For the text-containing cell, return its midpoint in [X, Y] coordinate format. 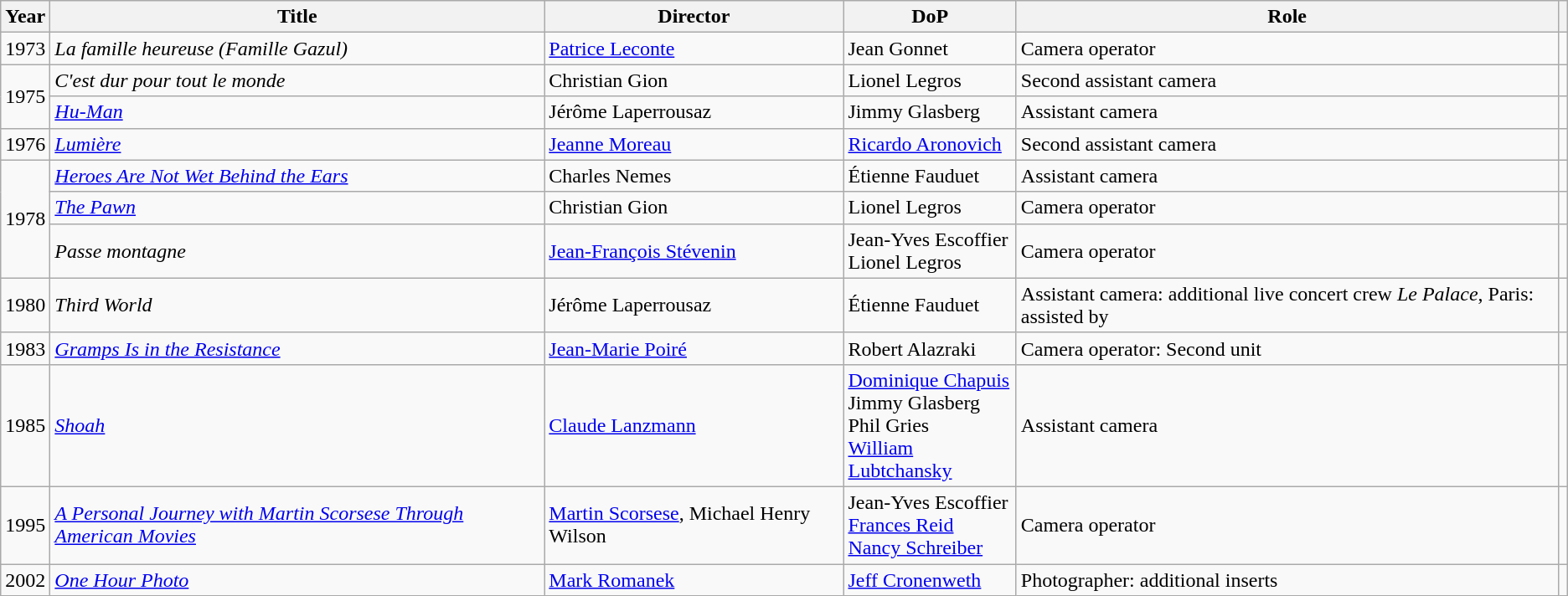
C'est dur pour tout le monde [297, 80]
1985 [25, 425]
Jean Gonnet [930, 49]
Jean-Yves EscoffierFrances ReidNancy Schreiber [930, 525]
Charles Nemes [694, 176]
Jean-Marie Poiré [694, 348]
Director [694, 17]
Jean-François Stévenin [694, 251]
Martin Scorsese, Michael Henry Wilson [694, 525]
Third World [297, 305]
1978 [25, 219]
Jean-Yves EscoffierLionel Legros [930, 251]
1980 [25, 305]
Year [25, 17]
Jimmy Glasberg [930, 112]
Dominique ChapuisJimmy GlasbergPhil GriesWilliam Lubtchansky [930, 425]
Mark Romanek [694, 580]
1976 [25, 144]
Hu-Man [297, 112]
1995 [25, 525]
Jeanne Moreau [694, 144]
Assistant camera: additional live concert crew Le Palace, Paris: assisted by [1287, 305]
One Hour Photo [297, 580]
Camera operator: Second unit [1287, 348]
1983 [25, 348]
Role [1287, 17]
Jeff Cronenweth [930, 580]
Lumière [297, 144]
A Personal Journey with Martin Scorsese Through American Movies [297, 525]
Title [297, 17]
The Pawn [297, 208]
Shoah [297, 425]
DoP [930, 17]
La famille heureuse (Famille Gazul) [297, 49]
Photographer: additional inserts [1287, 580]
Robert Alazraki [930, 348]
Patrice Leconte [694, 49]
1975 [25, 96]
1973 [25, 49]
Gramps Is in the Resistance [297, 348]
Heroes Are Not Wet Behind the Ears [297, 176]
Passe montagne [297, 251]
Claude Lanzmann [694, 425]
Ricardo Aronovich [930, 144]
2002 [25, 580]
